Scan for the cell matching the given text and deliver its (x, y) coordinate at center. 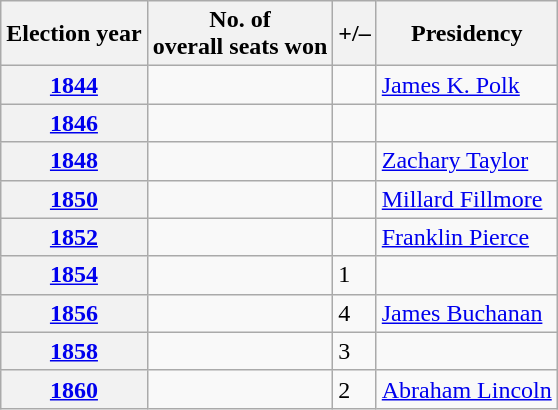
Zachary Taylor (466, 161)
4 (354, 313)
Election year (74, 34)
1858 (74, 351)
1844 (74, 85)
James K. Polk (466, 85)
1854 (74, 275)
1850 (74, 199)
James Buchanan (466, 313)
1848 (74, 161)
No. ofoverall seats won (240, 34)
Franklin Pierce (466, 237)
1860 (74, 389)
Presidency (466, 34)
Millard Fillmore (466, 199)
3 (354, 351)
2 (354, 389)
1846 (74, 123)
1 (354, 275)
1852 (74, 237)
+/– (354, 34)
1856 (74, 313)
Abraham Lincoln (466, 389)
